Search for the cell housing the specified text and yield its [X, Y] center coordinate. 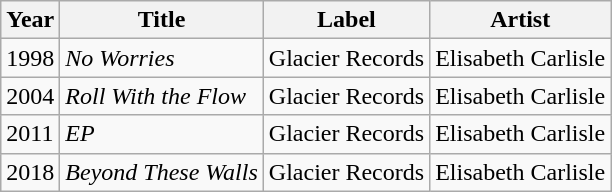
No Worries [162, 58]
Beyond These Walls [162, 172]
Roll With the Flow [162, 96]
Artist [520, 20]
1998 [30, 58]
Label [346, 20]
2018 [30, 172]
2004 [30, 96]
EP [162, 134]
Title [162, 20]
Year [30, 20]
2011 [30, 134]
